From the cell containing the given text, extract its center point as [X, Y] coordinate. 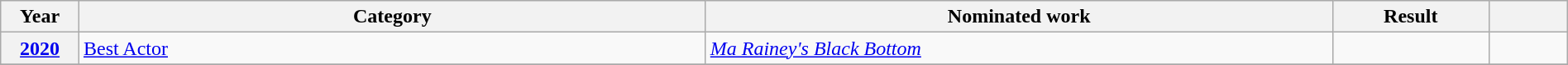
Category [392, 17]
Ma Rainey's Black Bottom [1019, 48]
Nominated work [1019, 17]
Best Actor [392, 48]
Year [40, 17]
2020 [40, 48]
Result [1411, 17]
